Return (x, y) of the center of cell containing provided text 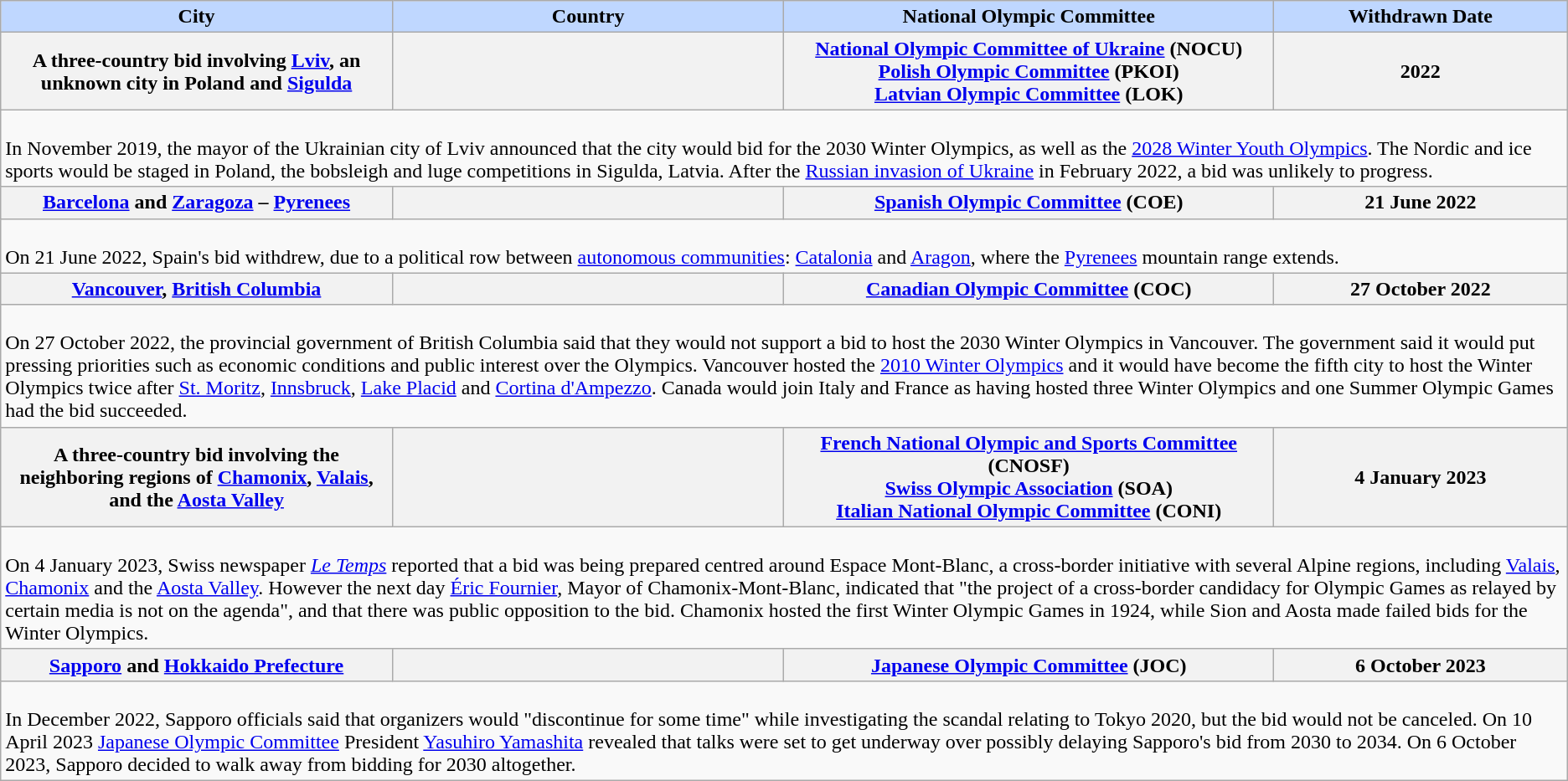
Barcelona and Zaragoza – Pyrenees (197, 203)
Country (588, 17)
City (197, 17)
French National Olympic and Sports Committee (CNOSF)Swiss Olympic Association (SOA)Italian National Olympic Committee (CONI) (1029, 477)
National Olympic Committee (1029, 17)
A three-country bid involving the neighboring regions of Chamonix, Valais, and the Aosta Valley (197, 477)
4 January 2023 (1421, 477)
Japanese Olympic Committee (JOC) (1029, 665)
National Olympic Committee of Ukraine (NOCU)Polish Olympic Committee (PKOI)Latvian Olympic Committee (LOK) (1029, 71)
Spanish Olympic Committee (COE) (1029, 203)
6 October 2023 (1421, 665)
Withdrawn Date (1421, 17)
2022 (1421, 71)
Sapporo and Hokkaido Prefecture (197, 665)
27 October 2022 (1421, 289)
21 June 2022 (1421, 203)
Vancouver, British Columbia (197, 289)
A three-country bid involving Lviv, an unknown city in Poland and Sigulda (197, 71)
Canadian Olympic Committee (COC) (1029, 289)
